Return [X, Y] of the center of cell containing provided text 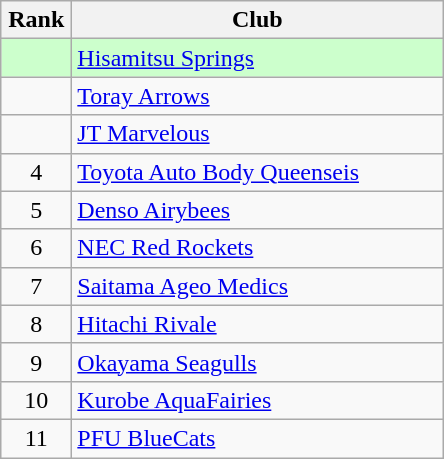
Rank [36, 20]
Hisamitsu Springs [258, 58]
11 [36, 438]
Kurobe AquaFairies [258, 400]
8 [36, 324]
Club [258, 20]
Hitachi Rivale [258, 324]
4 [36, 172]
Toyota Auto Body Queenseis [258, 172]
9 [36, 362]
Denso Airybees [258, 210]
Toray Arrows [258, 96]
6 [36, 248]
NEC Red Rockets [258, 248]
JT Marvelous [258, 134]
5 [36, 210]
PFU BlueCats [258, 438]
7 [36, 286]
Okayama Seagulls [258, 362]
Saitama Ageo Medics [258, 286]
10 [36, 400]
